Find where the given text appears and provide that cell's center as [x, y] coordinate. 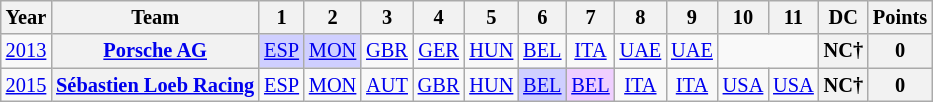
Year [26, 17]
3 [387, 17]
GER [439, 51]
8 [641, 17]
Points [900, 17]
5 [491, 17]
Porsche AG [155, 51]
DC [844, 17]
2 [332, 17]
9 [692, 17]
7 [590, 17]
AUT [387, 85]
1 [282, 17]
11 [793, 17]
Sébastien Loeb Racing [155, 85]
4 [439, 17]
2015 [26, 85]
Team [155, 17]
2013 [26, 51]
10 [743, 17]
6 [542, 17]
